Provide the [x, y] coordinate of the cell's center where the given text is located.  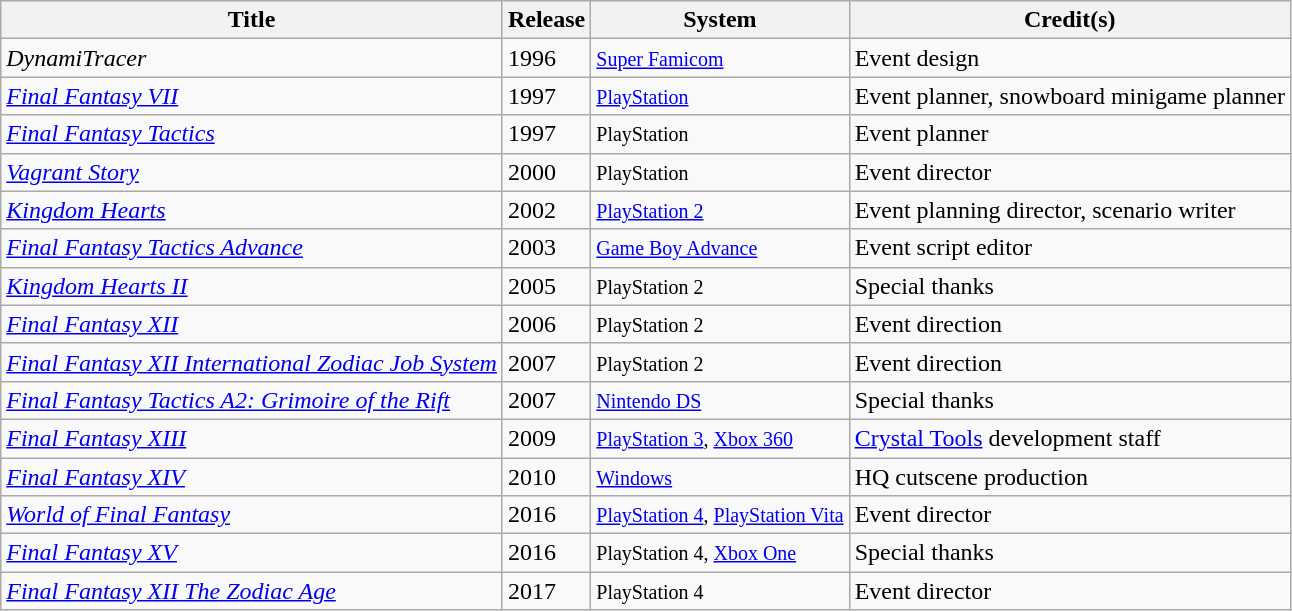
DynamiTracer [252, 58]
Final Fantasy Tactics Advance [252, 248]
Final Fantasy XII International Zodiac Job System [252, 362]
Kingdom Hearts II [252, 286]
Vagrant Story [252, 172]
Final Fantasy XII The Zodiac Age [252, 591]
Crystal Tools development staff [1070, 438]
System [720, 20]
PlayStation 4, Xbox One [720, 553]
Final Fantasy Tactics A2: Grimoire of the Rift [252, 400]
World of Final Fantasy [252, 515]
Credit(s) [1070, 20]
HQ cutscene production [1070, 477]
Final Fantasy Tactics [252, 134]
2005 [546, 286]
Final Fantasy XIII [252, 438]
Windows [720, 477]
PlayStation 3, Xbox 360 [720, 438]
2002 [546, 210]
1996 [546, 58]
Final Fantasy XII [252, 324]
2003 [546, 248]
2017 [546, 591]
Game Boy Advance [720, 248]
Event design [1070, 58]
Final Fantasy XV [252, 553]
2006 [546, 324]
2010 [546, 477]
2009 [546, 438]
2000 [546, 172]
Event planner, snowboard minigame planner [1070, 96]
PlayStation 4 [720, 591]
PlayStation 4, PlayStation Vita [720, 515]
Release [546, 20]
Title [252, 20]
Nintendo DS [720, 400]
Final Fantasy XIV [252, 477]
Kingdom Hearts [252, 210]
Final Fantasy VII [252, 96]
Event script editor [1070, 248]
Event planning director, scenario writer [1070, 210]
Super Famicom [720, 58]
Event planner [1070, 134]
